Find where the given text appears and provide that cell's center as [X, Y] coordinate. 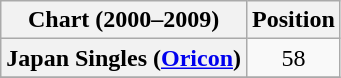
58 [294, 58]
Chart (2000–2009) [124, 20]
Position [294, 20]
Japan Singles (Oricon) [124, 58]
